Output the [x, y] coordinate of the center of the cell containing the given text.  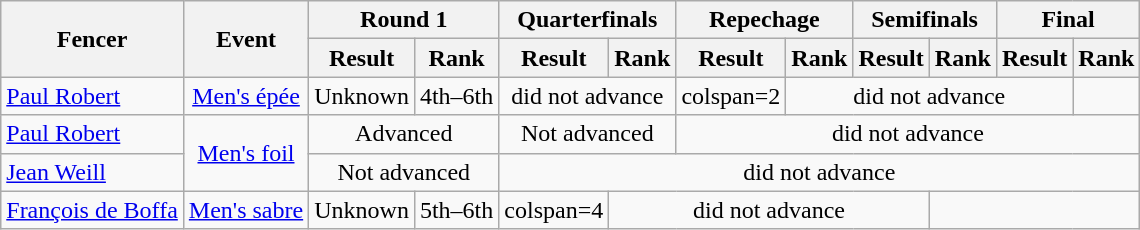
colspan=4 [554, 210]
François de Boffa [92, 210]
Fencer [92, 39]
Event [246, 39]
Jean Weill [92, 172]
Advanced [404, 134]
Final [1068, 20]
Men's sabre [246, 210]
Round 1 [404, 20]
5th–6th [456, 210]
Semifinals [925, 20]
Men's épée [246, 96]
Quarterfinals [588, 20]
colspan=2 [731, 96]
Men's foil [246, 153]
4th–6th [456, 96]
Repechage [764, 20]
